Find where the given text appears and provide that cell's center as [X, Y] coordinate. 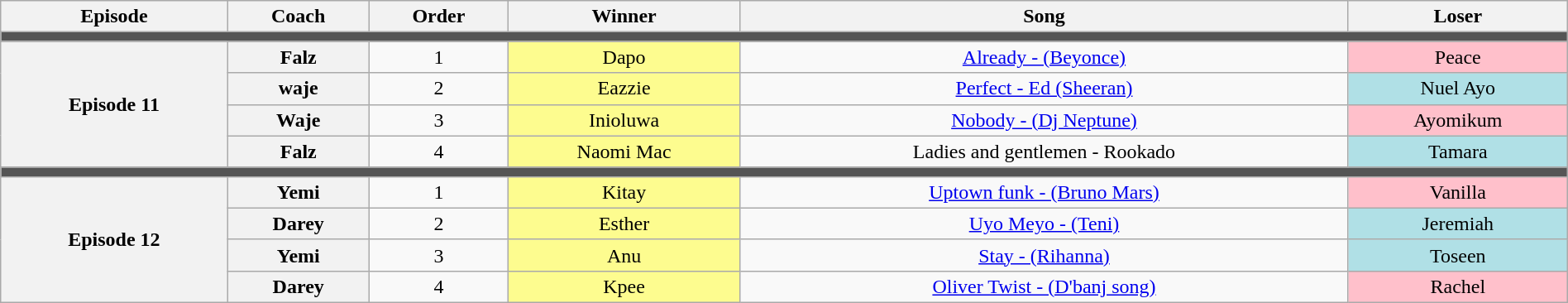
Episode 12 [114, 239]
Toseen [1457, 255]
Order [438, 17]
Ayomikum [1457, 120]
Oliver Twist - (D'banj song) [1045, 286]
Vanilla [1457, 192]
waje [298, 89]
Uptown funk - (Bruno Mars) [1045, 192]
Song [1045, 17]
Ladies and gentlemen - Rookado [1045, 151]
Stay - (Rihanna) [1045, 255]
Loser [1457, 17]
Already - (Beyonce) [1045, 57]
Episode 11 [114, 104]
Naomi Mac [624, 151]
Nuel Ayo [1457, 89]
Episode [114, 17]
Tamara [1457, 151]
Nobody - (Dj Neptune) [1045, 120]
Kpee [624, 286]
Coach [298, 17]
Waje [298, 120]
Eazzie [624, 89]
Dapo [624, 57]
Anu [624, 255]
Peace [1457, 57]
Esther [624, 224]
Uyo Meyo - (Teni) [1045, 224]
Winner [624, 17]
Rachel [1457, 286]
Kitay [624, 192]
Inioluwa [624, 120]
Jeremiah [1457, 224]
Perfect - Ed (Sheeran) [1045, 89]
